Provide the [X, Y] coordinate of the cell's center where the given text is located.  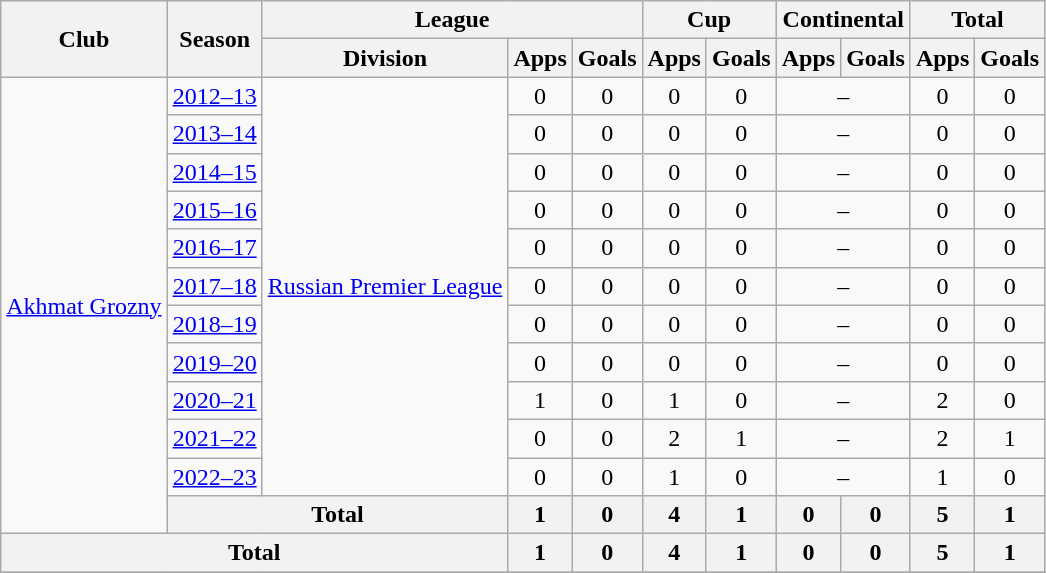
2022–23 [214, 477]
Continental [843, 20]
2017–18 [214, 286]
2015–16 [214, 210]
2018–19 [214, 324]
League [452, 20]
2012–13 [214, 96]
2020–21 [214, 400]
Season [214, 39]
Akhmat Grozny [84, 306]
2016–17 [214, 248]
Club [84, 39]
Russian Premier League [385, 286]
Division [385, 58]
2021–22 [214, 438]
Cup [709, 20]
2014–15 [214, 172]
2013–14 [214, 134]
2019–20 [214, 362]
